Return (X, Y) of the center of cell containing provided text 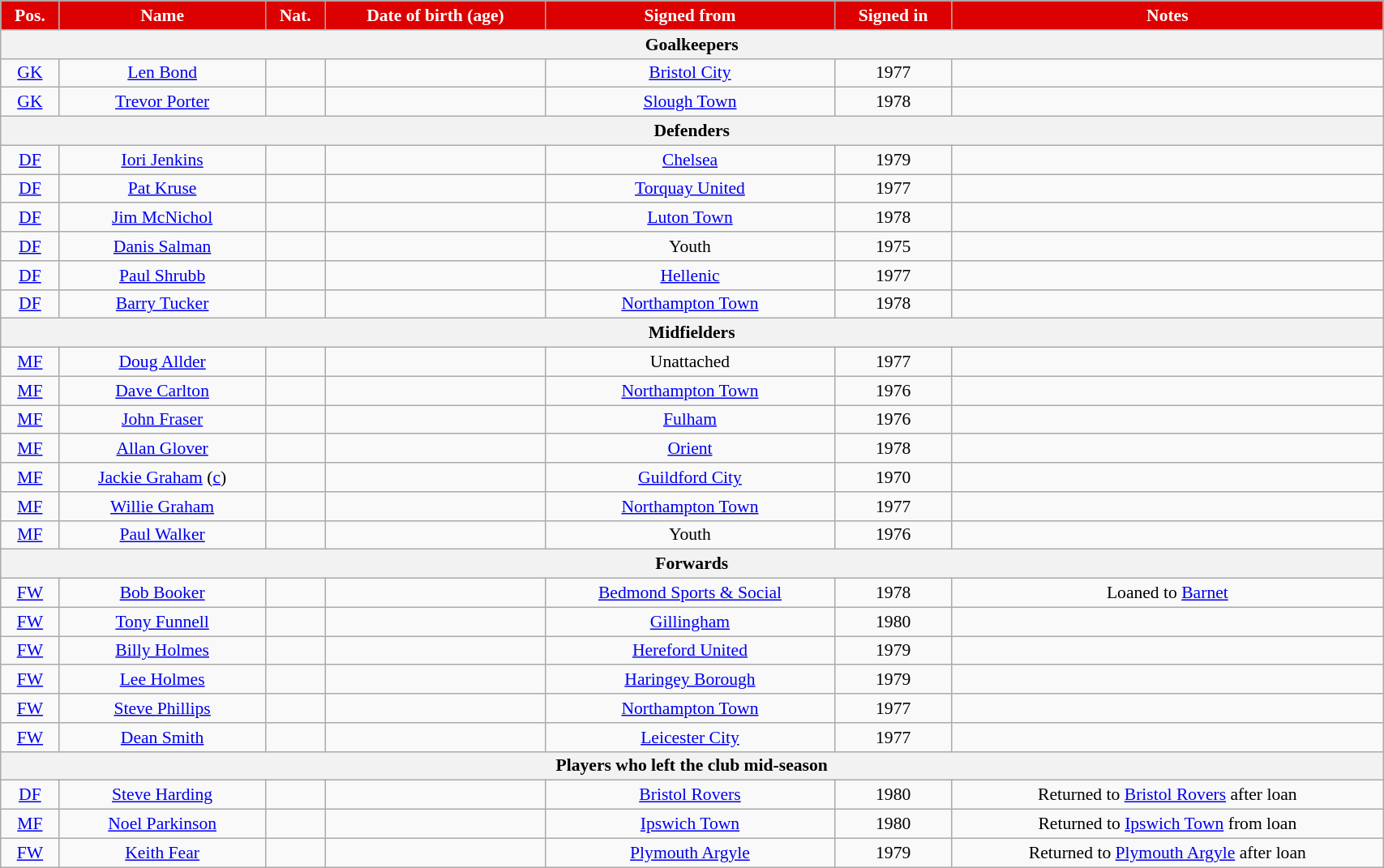
Jackie Graham (c) (162, 477)
Billy Holmes (162, 651)
Iori Jenkins (162, 160)
John Fraser (162, 420)
Gillingham (691, 622)
Forwards (692, 564)
Dean Smith (162, 738)
Barry Tucker (162, 304)
Paul Shrubb (162, 276)
Notes (1168, 15)
Haringey Borough (691, 680)
Bristol Rovers (691, 795)
Leicester City (691, 738)
Defenders (692, 131)
Slough Town (691, 102)
Steve Phillips (162, 708)
Players who left the club mid-season (692, 766)
Pat Kruse (162, 189)
Bristol City (691, 73)
Dave Carlton (162, 391)
Lee Holmes (162, 680)
Returned to Ipswich Town from loan (1168, 824)
Len Bond (162, 73)
Steve Harding (162, 795)
Name (162, 15)
Hellenic (691, 276)
Midfielders (692, 333)
Bob Booker (162, 593)
Paul Walker (162, 535)
Trevor Porter (162, 102)
Tony Funnell (162, 622)
Pos. (30, 15)
Bedmond Sports & Social (691, 593)
Loaned to Barnet (1168, 593)
Danis Salman (162, 246)
Signed in (893, 15)
Chelsea (691, 160)
Returned to Bristol Rovers after loan (1168, 795)
Willie Graham (162, 507)
Unattached (691, 362)
Jim McNichol (162, 218)
Date of birth (age) (435, 15)
Allan Glover (162, 449)
Hereford United (691, 651)
Doug Allder (162, 362)
1975 (893, 246)
Signed from (691, 15)
Plymouth Argyle (691, 853)
Ipswich Town (691, 824)
Fulham (691, 420)
Goalkeepers (692, 45)
Guildford City (691, 477)
Torquay United (691, 189)
Nat. (295, 15)
Returned to Plymouth Argyle after loan (1168, 853)
1970 (893, 477)
Noel Parkinson (162, 824)
Orient (691, 449)
Luton Town (691, 218)
Keith Fear (162, 853)
